Return (X, Y) of the center of cell containing provided text 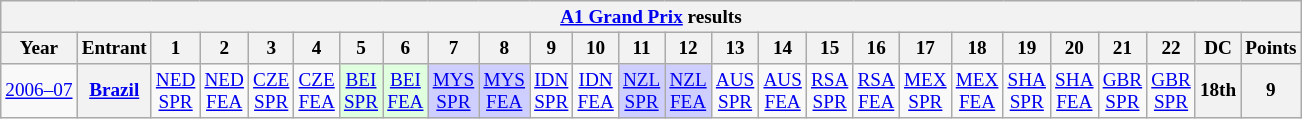
AUSFEA (783, 91)
15 (829, 48)
AUSSPR (735, 91)
SHAFEA (1075, 91)
NZLFEA (688, 91)
Points (1271, 48)
7 (454, 48)
CZEFEA (316, 91)
MYSSPR (454, 91)
CZESPR (272, 91)
13 (735, 48)
18 (977, 48)
10 (596, 48)
1 (176, 48)
4 (316, 48)
DC (1218, 48)
8 (504, 48)
SHASPR (1027, 91)
5 (360, 48)
21 (1122, 48)
BEIFEA (406, 91)
Year (39, 48)
NEDFEA (224, 91)
20 (1075, 48)
NZLSPR (641, 91)
IDNFEA (596, 91)
A1 Grand Prix results (651, 17)
12 (688, 48)
3 (272, 48)
MEXSPR (925, 91)
BEISPR (360, 91)
MYSFEA (504, 91)
Brazil (114, 91)
MEXFEA (977, 91)
2006–07 (39, 91)
14 (783, 48)
11 (641, 48)
RSAFEA (876, 91)
19 (1027, 48)
2 (224, 48)
Entrant (114, 48)
6 (406, 48)
NEDSPR (176, 91)
18th (1218, 91)
RSASPR (829, 91)
16 (876, 48)
17 (925, 48)
IDNSPR (552, 91)
22 (1172, 48)
